Detect which cell encompasses the target text, then output its (X, Y) center coordinate. 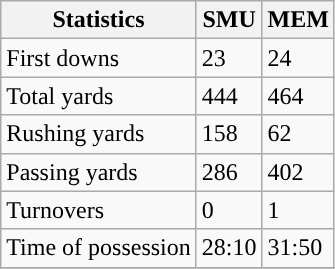
286 (229, 172)
Rushing yards (99, 134)
First downs (99, 58)
Time of possession (99, 248)
158 (229, 134)
402 (298, 172)
Total yards (99, 96)
Passing yards (99, 172)
Turnovers (99, 210)
24 (298, 58)
464 (298, 96)
1 (298, 210)
0 (229, 210)
62 (298, 134)
31:50 (298, 248)
Statistics (99, 20)
444 (229, 96)
23 (229, 58)
SMU (229, 20)
28:10 (229, 248)
MEM (298, 20)
